Provide the (X, Y) coordinate of the cell's center where the given text is located.  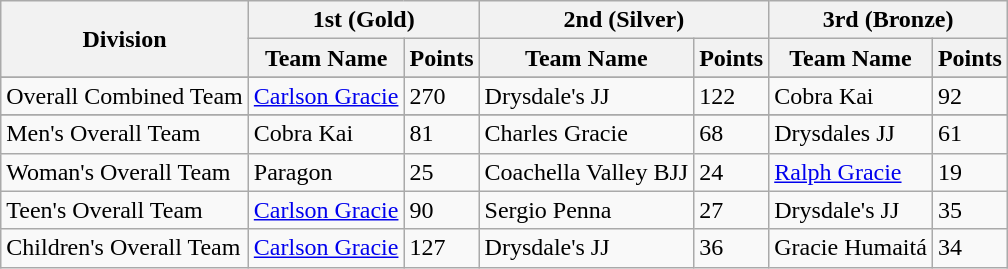
Children's Overall Team (125, 248)
27 (732, 210)
Coachella Valley BJJ (586, 172)
Paragon (326, 172)
25 (442, 172)
Teen's Overall Team (125, 210)
68 (732, 134)
Ralph Gracie (851, 172)
127 (442, 248)
19 (970, 172)
Gracie Humaitá (851, 248)
Men's Overall Team (125, 134)
Overall Combined Team (125, 96)
90 (442, 210)
122 (732, 96)
Charles Gracie (586, 134)
Woman's Overall Team (125, 172)
Division (125, 39)
36 (732, 248)
2nd (Silver) (624, 20)
34 (970, 248)
1st (Gold) (364, 20)
Sergio Penna (586, 210)
3rd (Bronze) (888, 20)
61 (970, 134)
Drysdales JJ (851, 134)
35 (970, 210)
92 (970, 96)
24 (732, 172)
270 (442, 96)
81 (442, 134)
